For the text-containing cell, return its midpoint in [x, y] coordinate format. 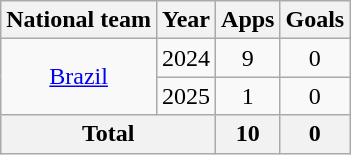
National team [79, 20]
Goals [315, 20]
2024 [186, 58]
1 [248, 96]
9 [248, 58]
Brazil [79, 77]
2025 [186, 96]
Total [108, 134]
Apps [248, 20]
10 [248, 134]
Year [186, 20]
